Identify which cell holds the provided text, then report its (X, Y) central coordinate. 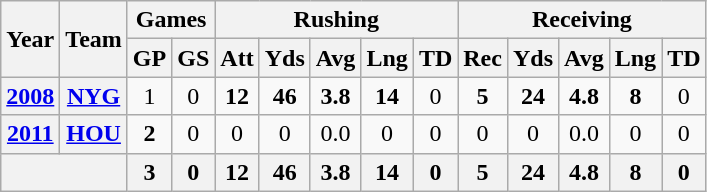
Rushing (336, 20)
1 (149, 96)
2 (149, 134)
2011 (30, 134)
Team (94, 39)
GP (149, 58)
HOU (94, 134)
NYG (94, 96)
Att (237, 58)
2008 (30, 96)
Games (170, 20)
GS (194, 58)
3 (149, 172)
Rec (483, 58)
Year (30, 39)
Receiving (582, 20)
